From the cell containing the given text, extract its center point as (x, y) coordinate. 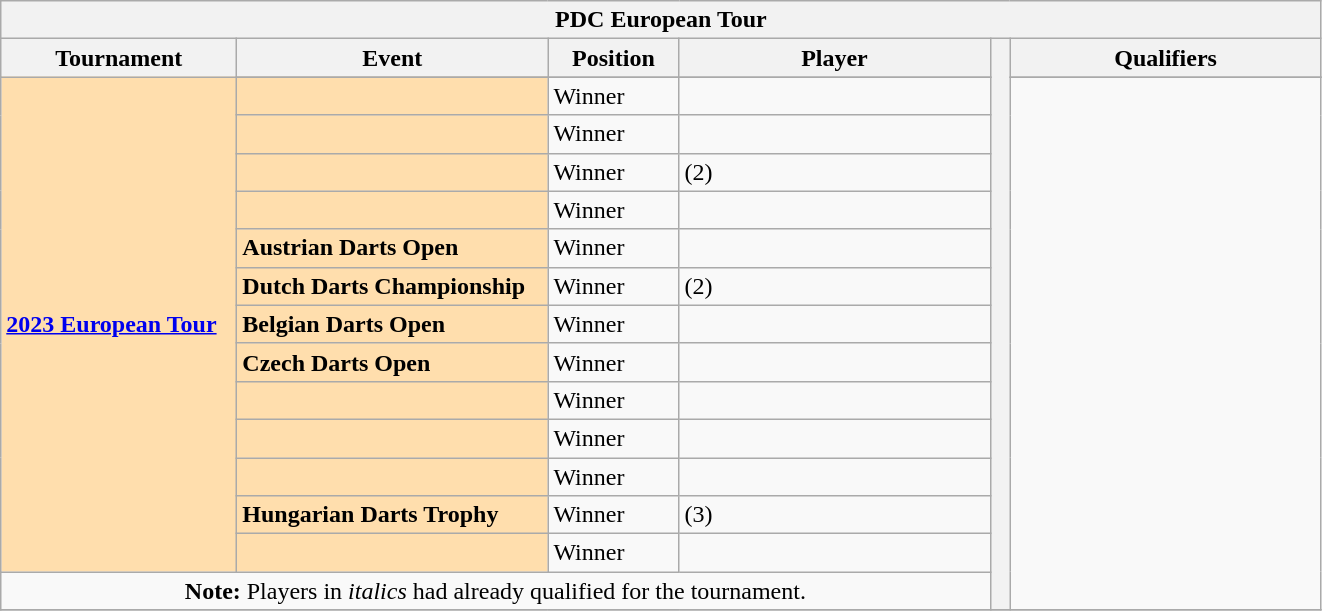
Position (614, 58)
Dutch Darts Championship (392, 286)
PDC European Tour (661, 20)
Hungarian Darts Trophy (392, 515)
2023 European Tour (119, 324)
Player (834, 58)
Belgian Darts Open (392, 324)
(3) (834, 515)
Note: Players in italics had already qualified for the tournament. (496, 591)
Qualifiers (1166, 58)
Austrian Darts Open (392, 248)
Event (392, 58)
Tournament (119, 58)
Czech Darts Open (392, 362)
